From the cell containing the given text, extract its center point as [x, y] coordinate. 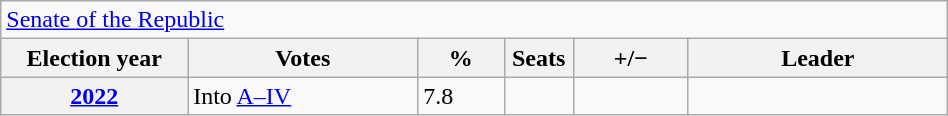
7.8 [461, 96]
Into A–IV [303, 96]
Election year [94, 58]
2022 [94, 96]
Votes [303, 58]
Leader [818, 58]
Seats [538, 58]
% [461, 58]
+/− [630, 58]
Senate of the Republic [474, 20]
